Identify which cell holds the provided text, then report its [X, Y] central coordinate. 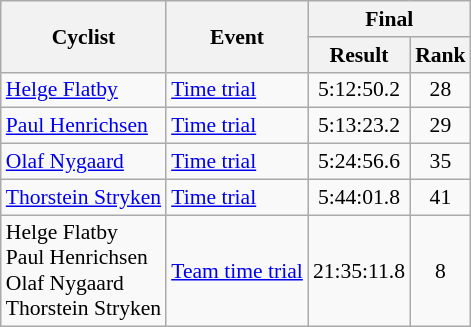
Thorstein Stryken [84, 197]
Helge Flatby [84, 90]
5:13:23.2 [359, 126]
Team time trial [237, 271]
8 [440, 271]
5:24:56.6 [359, 162]
35 [440, 162]
28 [440, 90]
5:12:50.2 [359, 90]
Olaf Nygaard [84, 162]
Rank [440, 55]
Cyclist [84, 36]
5:44:01.8 [359, 197]
Event [237, 36]
Paul Henrichsen [84, 126]
Helge Flatby Paul Henrichsen Olaf Nygaard Thorstein Stryken [84, 271]
41 [440, 197]
29 [440, 126]
21:35:11.8 [359, 271]
Result [359, 55]
Final [390, 19]
